Detect which cell encompasses the target text, then output its [x, y] center coordinate. 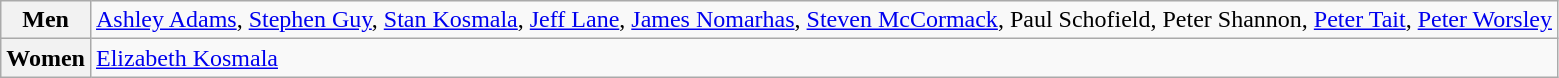
Elizabeth Kosmala [824, 58]
Women [46, 58]
Ashley Adams, Stephen Guy, Stan Kosmala, Jeff Lane, James Nomarhas, Steven McCormack, Paul Schofield, Peter Shannon, Peter Tait, Peter Worsley [824, 20]
Men [46, 20]
